Determine the (x, y) coordinate at the center of the cell enclosing the given text.  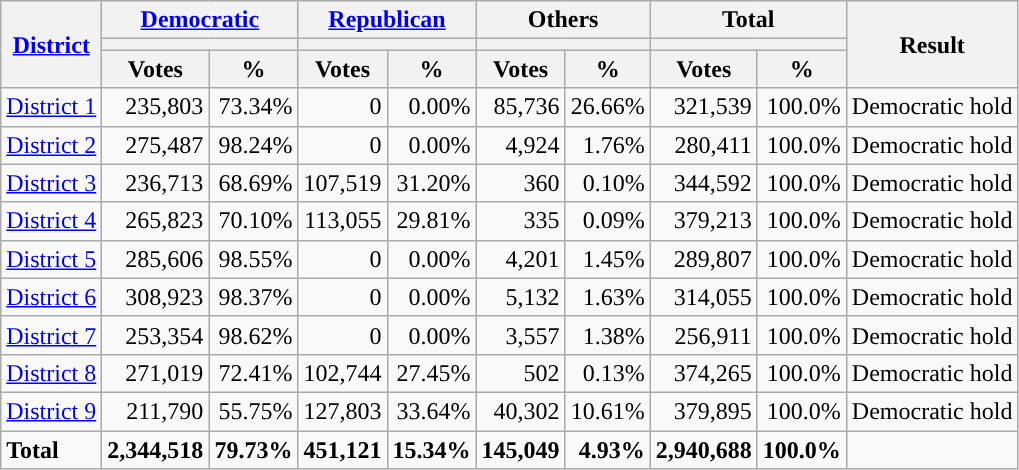
72.41% (254, 373)
451,121 (342, 449)
98.24% (254, 145)
55.75% (254, 411)
285,606 (156, 259)
0.10% (608, 183)
Result (932, 44)
335 (520, 221)
Republican (387, 20)
District (52, 44)
District 2 (52, 145)
District 3 (52, 183)
379,895 (704, 411)
2,940,688 (704, 449)
4,924 (520, 145)
98.62% (254, 335)
79.73% (254, 449)
District 7 (52, 335)
73.34% (254, 107)
102,744 (342, 373)
236,713 (156, 183)
1.76% (608, 145)
253,354 (156, 335)
1.63% (608, 297)
District 4 (52, 221)
40,302 (520, 411)
379,213 (704, 221)
211,790 (156, 411)
33.64% (432, 411)
145,049 (520, 449)
308,923 (156, 297)
1.45% (608, 259)
Others (563, 20)
85,736 (520, 107)
4.93% (608, 449)
280,411 (704, 145)
1.38% (608, 335)
10.61% (608, 411)
5,132 (520, 297)
344,592 (704, 183)
0.09% (608, 221)
29.81% (432, 221)
District 5 (52, 259)
98.37% (254, 297)
127,803 (342, 411)
District 8 (52, 373)
2,344,518 (156, 449)
26.66% (608, 107)
Democratic (200, 20)
15.34% (432, 449)
3,557 (520, 335)
275,487 (156, 145)
4,201 (520, 259)
68.69% (254, 183)
321,539 (704, 107)
107,519 (342, 183)
70.10% (254, 221)
31.20% (432, 183)
District 6 (52, 297)
0.13% (608, 373)
265,823 (156, 221)
289,807 (704, 259)
27.45% (432, 373)
314,055 (704, 297)
271,019 (156, 373)
113,055 (342, 221)
235,803 (156, 107)
374,265 (704, 373)
256,911 (704, 335)
District 1 (52, 107)
502 (520, 373)
District 9 (52, 411)
360 (520, 183)
98.55% (254, 259)
